Pinpoint the cell where the given text exists, returning its (x, y) midpoint coordinate. 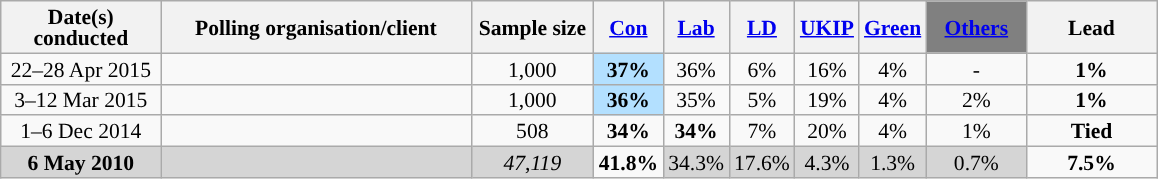
17.6% (762, 162)
LD (762, 27)
4.3% (827, 162)
22–28 Apr 2015 (81, 68)
47,119 (532, 162)
6% (762, 68)
UKIP (827, 27)
Polling organisation/client (316, 27)
41.8% (628, 162)
34.3% (696, 162)
37% (628, 68)
6 May 2010 (81, 162)
7.5% (1091, 162)
20% (827, 132)
16% (827, 68)
Green (892, 27)
508 (532, 132)
1–6 Dec 2014 (81, 132)
1.3% (892, 162)
7% (762, 132)
Tied (1091, 132)
19% (827, 100)
2% (976, 100)
Others (976, 27)
35% (696, 100)
Date(s)conducted (81, 27)
- (976, 68)
5% (762, 100)
Lead (1091, 27)
3–12 Mar 2015 (81, 100)
0.7% (976, 162)
Lab (696, 27)
Con (628, 27)
Sample size (532, 27)
